Extract the (x, y) coordinate from the center of the cell holding the provided text.  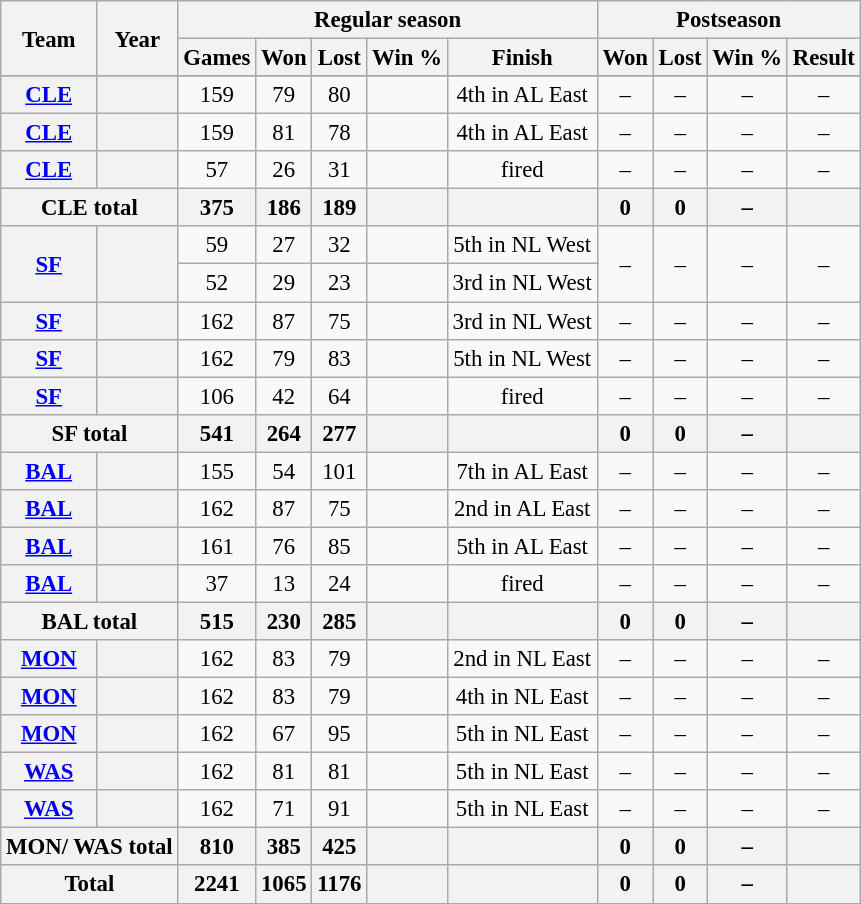
59 (217, 245)
2nd in NL East (522, 659)
5th in AL East (522, 546)
CLE total (90, 208)
385 (284, 847)
52 (217, 283)
91 (340, 809)
Total (90, 885)
31 (340, 170)
32 (340, 245)
37 (217, 584)
85 (340, 546)
810 (217, 847)
189 (340, 208)
2nd in AL East (522, 509)
29 (284, 283)
23 (340, 283)
230 (284, 621)
MON/ WAS total (90, 847)
95 (340, 734)
24 (340, 584)
76 (284, 546)
1065 (284, 885)
42 (284, 396)
264 (284, 433)
Games (217, 58)
541 (217, 433)
64 (340, 396)
Year (138, 38)
80 (340, 95)
71 (284, 809)
BAL total (90, 621)
2241 (217, 885)
27 (284, 245)
155 (217, 471)
26 (284, 170)
161 (217, 546)
78 (340, 133)
7th in AL East (522, 471)
285 (340, 621)
1176 (340, 885)
515 (217, 621)
57 (217, 170)
Team (49, 38)
SF total (90, 433)
13 (284, 584)
101 (340, 471)
186 (284, 208)
67 (284, 734)
106 (217, 396)
Finish (522, 58)
277 (340, 433)
54 (284, 471)
375 (217, 208)
425 (340, 847)
Result (824, 58)
Postseason (728, 20)
Regular season (388, 20)
4th in NL East (522, 697)
